Identify which cell holds the provided text, then report its (x, y) central coordinate. 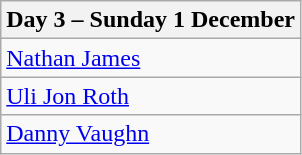
Nathan James (151, 58)
Day 3 – Sunday 1 December (151, 20)
Uli Jon Roth (151, 96)
Danny Vaughn (151, 134)
